Capture the cell that displays the provided text and extract its [X, Y] central coordinate. 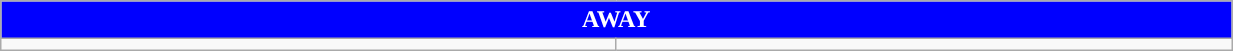
AWAY [616, 20]
